Extract the (x, y) coordinate from the center of the cell holding the provided text.  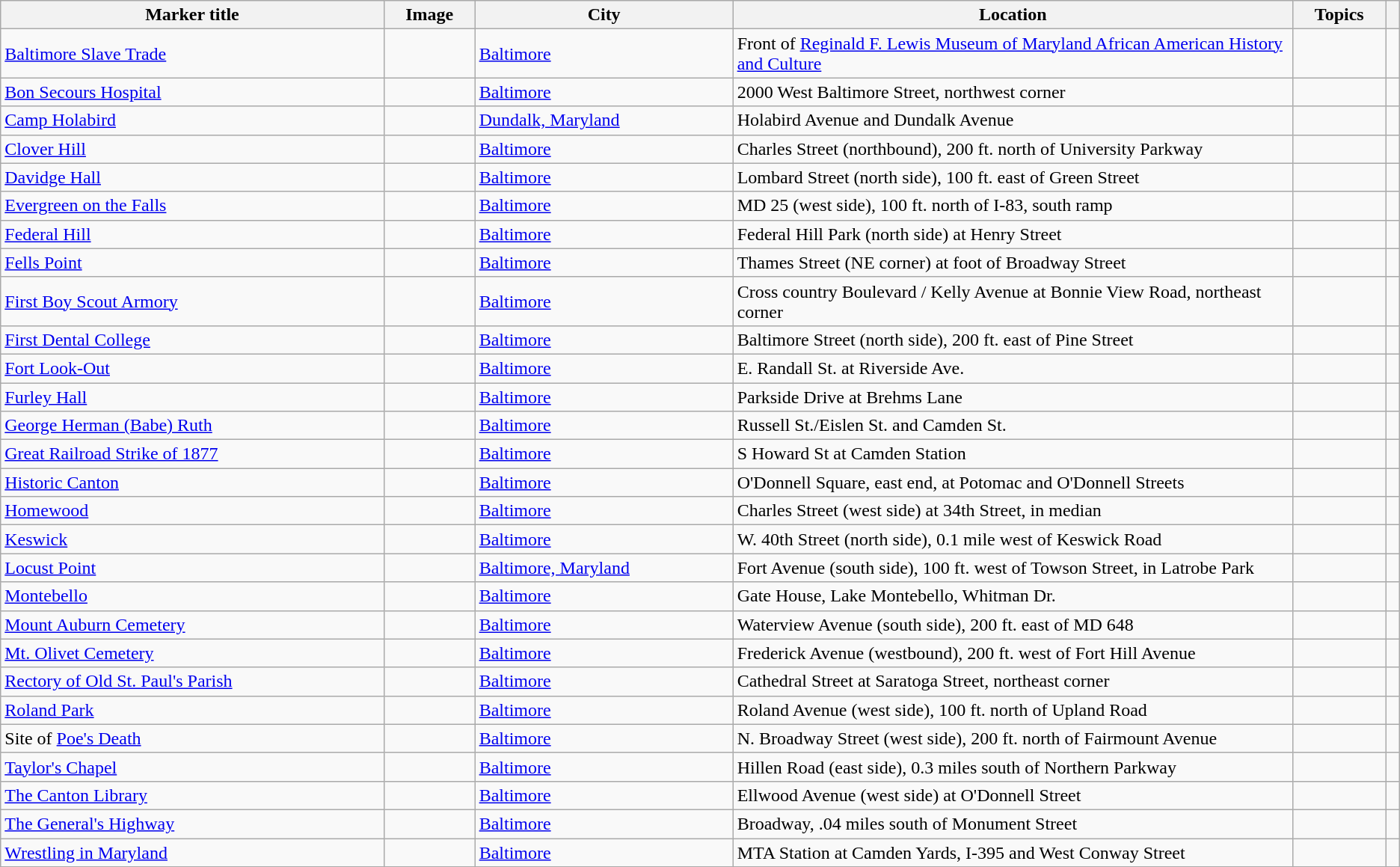
George Herman (Babe) Ruth (192, 426)
Cathedral Street at Saratoga Street, northeast corner (1013, 681)
Image (429, 15)
Lombard Street (north side), 100 ft. east of Green Street (1013, 177)
Great Railroad Strike of 1877 (192, 454)
Waterview Avenue (south side), 200 ft. east of MD 648 (1013, 625)
2000 West Baltimore Street, northwest corner (1013, 92)
S Howard St at Camden Station (1013, 454)
E. Randall St. at Riverside Ave. (1013, 368)
Wrestling in Maryland (192, 852)
Federal Hill (192, 234)
Furley Hall (192, 397)
The Canton Library (192, 795)
Topics (1339, 15)
Mt. Olivet Cemetery (192, 653)
Clover Hill (192, 149)
Camp Holabird (192, 120)
Roland Avenue (west side), 100 ft. north of Upland Road (1013, 710)
O'Donnell Square, east end, at Potomac and O'Donnell Streets (1013, 482)
Location (1013, 15)
Frederick Avenue (westbound), 200 ft. west of Fort Hill Avenue (1013, 653)
W. 40th Street (north side), 0.1 mile west of Keswick Road (1013, 539)
Baltimore Slave Trade (192, 54)
Rectory of Old St. Paul's Parish (192, 681)
Keswick (192, 539)
MTA Station at Camden Yards, I-395 and West Conway Street (1013, 852)
Charles Street (northbound), 200 ft. north of University Parkway (1013, 149)
Roland Park (192, 710)
First Dental College (192, 340)
Fort Avenue (south side), 100 ft. west of Towson Street, in Latrobe Park (1013, 568)
Charles Street (west side) at 34th Street, in median (1013, 511)
Federal Hill Park (north side) at Henry Street (1013, 234)
Locust Point (192, 568)
Fort Look-Out (192, 368)
Holabird Avenue and Dundalk Avenue (1013, 120)
Broadway, .04 miles south of Monument Street (1013, 824)
Russell St./Eislen St. and Camden St. (1013, 426)
Marker title (192, 15)
Cross country Boulevard / Kelly Avenue at Bonnie View Road, northeast corner (1013, 301)
Homewood (192, 511)
Parkside Drive at Brehms Lane (1013, 397)
Baltimore Street (north side), 200 ft. east of Pine Street (1013, 340)
Gate House, Lake Montebello, Whitman Dr. (1013, 596)
Dundalk, Maryland (604, 120)
Montebello (192, 596)
Evergreen on the Falls (192, 206)
Baltimore, Maryland (604, 568)
Fells Point (192, 263)
Site of Poe's Death (192, 738)
Mount Auburn Cemetery (192, 625)
Davidge Hall (192, 177)
N. Broadway Street (west side), 200 ft. north of Fairmount Avenue (1013, 738)
Historic Canton (192, 482)
The General's Highway (192, 824)
Front of Reginald F. Lewis Museum of Maryland African American History and Culture (1013, 54)
Ellwood Avenue (west side) at O'Donnell Street (1013, 795)
MD 25 (west side), 100 ft. north of I-83, south ramp (1013, 206)
Bon Secours Hospital (192, 92)
Thames Street (NE corner) at foot of Broadway Street (1013, 263)
City (604, 15)
First Boy Scout Armory (192, 301)
Taylor's Chapel (192, 767)
Hillen Road (east side), 0.3 miles south of Northern Parkway (1013, 767)
